Identify which cell holds the provided text, then report its (X, Y) central coordinate. 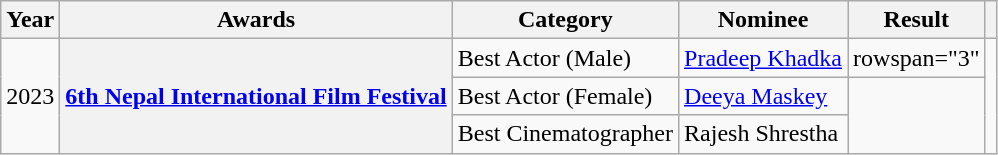
rowspan="3" (917, 58)
2023 (30, 96)
Year (30, 20)
Best Actor (Female) (565, 96)
6th Nepal International Film Festival (256, 96)
Pradeep Khadka (764, 58)
Deeya Maskey (764, 96)
Best Actor (Male) (565, 58)
Result (917, 20)
Nominee (764, 20)
Best Cinematographer (565, 134)
Awards (256, 20)
Category (565, 20)
Rajesh Shrestha (764, 134)
